Provide the [x, y] coordinate of the cell's center where the given text is located.  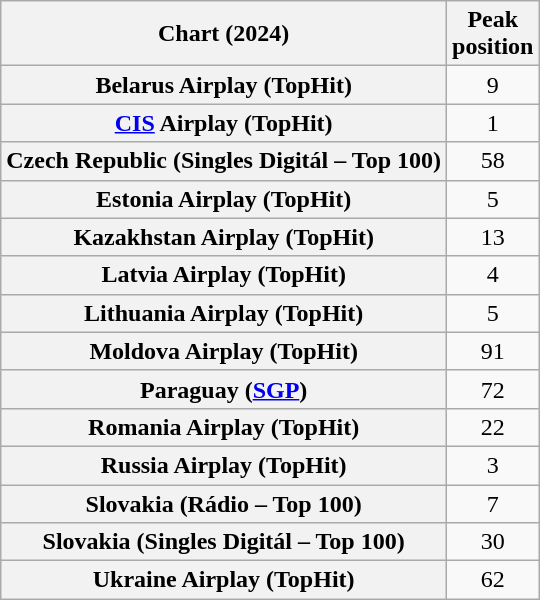
Peakposition [493, 34]
Estonia Airplay (TopHit) [224, 199]
Romania Airplay (TopHit) [224, 427]
91 [493, 351]
1 [493, 123]
Lithuania Airplay (TopHit) [224, 313]
Paraguay (SGP) [224, 389]
72 [493, 389]
Ukraine Airplay (TopHit) [224, 580]
Slovakia (Rádio – Top 100) [224, 503]
22 [493, 427]
9 [493, 85]
30 [493, 542]
4 [493, 275]
58 [493, 161]
13 [493, 237]
Czech Republic (Singles Digitál – Top 100) [224, 161]
Russia Airplay (TopHit) [224, 465]
62 [493, 580]
Slovakia (Singles Digitál – Top 100) [224, 542]
CIS Airplay (TopHit) [224, 123]
Latvia Airplay (TopHit) [224, 275]
Moldova Airplay (TopHit) [224, 351]
3 [493, 465]
Belarus Airplay (TopHit) [224, 85]
7 [493, 503]
Chart (2024) [224, 34]
Kazakhstan Airplay (TopHit) [224, 237]
